Return (X, Y) of the center of cell containing provided text 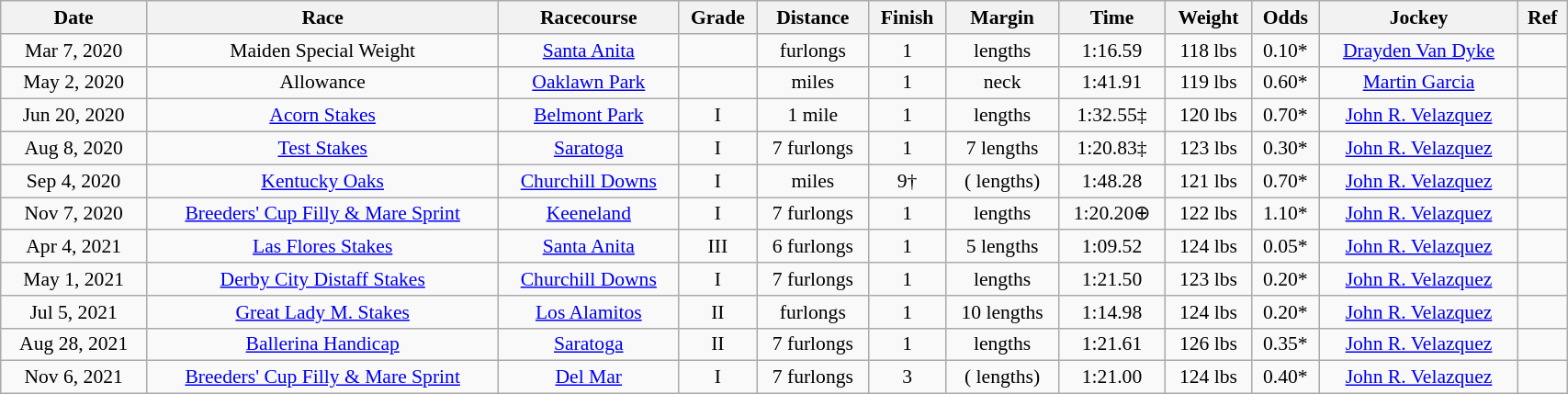
Drayden Van Dyke (1418, 51)
Martin Garcia (1418, 83)
126 lbs (1208, 344)
119 lbs (1208, 83)
1:41.91 (1112, 83)
Kentucky Oaks (323, 181)
Sep 4, 2020 (73, 181)
May 2, 2020 (73, 83)
Grade (718, 17)
1:20.20⊕ (1112, 214)
122 lbs (1208, 214)
Racecourse (589, 17)
3 (908, 377)
Derby City Distaff Stakes (323, 279)
Ballerina Handicap (323, 344)
1:16.59 (1112, 51)
Date (73, 17)
1:09.52 (1112, 247)
Belmont Park (589, 116)
1:21.61 (1112, 344)
Aug 28, 2021 (73, 344)
Apr 4, 2021 (73, 247)
III (718, 247)
1:48.28 (1112, 181)
0.10* (1286, 51)
1:21.00 (1112, 377)
0.30* (1286, 149)
7 lengths (1003, 149)
0.40* (1286, 377)
Maiden Special Weight (323, 51)
Nov 6, 2021 (73, 377)
121 lbs (1208, 181)
Finish (908, 17)
1:32.55‡ (1112, 116)
Jockey (1418, 17)
Las Flores Stakes (323, 247)
Acorn Stakes (323, 116)
Weight (1208, 17)
0.35* (1286, 344)
120 lbs (1208, 116)
Oaklawn Park (589, 83)
Time (1112, 17)
Los Alamitos (589, 312)
Nov 7, 2020 (73, 214)
118 lbs (1208, 51)
Odds (1286, 17)
Aug 8, 2020 (73, 149)
neck (1003, 83)
Jul 5, 2021 (73, 312)
0.05* (1286, 247)
5 lengths (1003, 247)
Great Lady M. Stakes (323, 312)
Mar 7, 2020 (73, 51)
May 1, 2021 (73, 279)
Jun 20, 2020 (73, 116)
1 mile (813, 116)
Distance (813, 17)
Keeneland (589, 214)
10 lengths (1003, 312)
9† (908, 181)
1:21.50 (1112, 279)
1.10* (1286, 214)
6 furlongs (813, 247)
Ref (1543, 17)
1:14.98 (1112, 312)
Del Mar (589, 377)
0.60* (1286, 83)
Allowance (323, 83)
Margin (1003, 17)
Test Stakes (323, 149)
1:20.83‡ (1112, 149)
Race (323, 17)
